Return (x, y) of the center of cell containing provided text 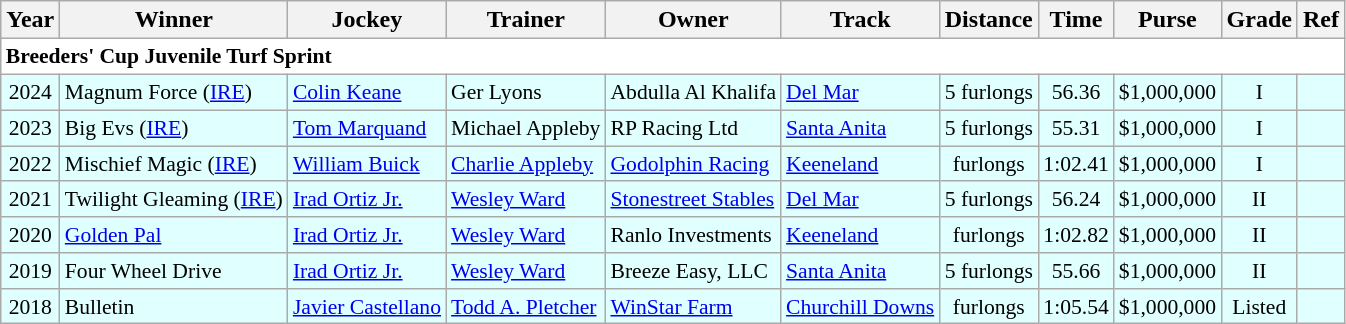
Ranlo Investments (693, 235)
William Buick (367, 164)
2024 (30, 92)
Owner (693, 20)
1:05.54 (1076, 306)
Javier Castellano (367, 306)
Breeze Easy, LLC (693, 271)
Stonestreet Stables (693, 199)
2019 (30, 271)
WinStar Farm (693, 306)
Big Evs (IRE) (174, 128)
Grade (1259, 20)
Ger Lyons (526, 92)
1:02.41 (1076, 164)
Four Wheel Drive (174, 271)
Time (1076, 20)
2018 (30, 306)
56.24 (1076, 199)
Colin Keane (367, 92)
RP Racing Ltd (693, 128)
Trainer (526, 20)
Track (860, 20)
Distance (988, 20)
55.66 (1076, 271)
Michael Appleby (526, 128)
Winner (174, 20)
Godolphin Racing (693, 164)
Magnum Force (IRE) (174, 92)
2023 (30, 128)
Charlie Appleby (526, 164)
Listed (1259, 306)
1:02.82 (1076, 235)
2021 (30, 199)
Ref (1320, 20)
Jockey (367, 20)
Tom Marquand (367, 128)
Bulletin (174, 306)
Churchill Downs (860, 306)
55.31 (1076, 128)
Purse (1168, 20)
Mischief Magic (IRE) (174, 164)
Year (30, 20)
Twilight Gleaming (IRE) (174, 199)
56.36 (1076, 92)
Abdulla Al Khalifa (693, 92)
2020 (30, 235)
Golden Pal (174, 235)
Todd A. Pletcher (526, 306)
Breeders' Cup Juvenile Turf Sprint (673, 57)
2022 (30, 164)
